From the cell containing the given text, extract its center point as [X, Y] coordinate. 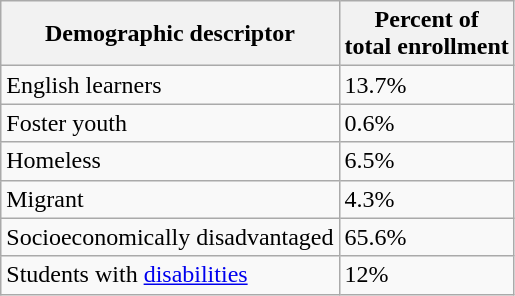
Percent oftotal enrollment [426, 34]
12% [426, 275]
4.3% [426, 199]
6.5% [426, 161]
English learners [170, 85]
Demographic descriptor [170, 34]
Migrant [170, 199]
Homeless [170, 161]
65.6% [426, 237]
Socioeconomically disadvantaged [170, 237]
13.7% [426, 85]
Foster youth [170, 123]
0.6% [426, 123]
Students with disabilities [170, 275]
